Output the (X, Y) coordinate of the center of the cell containing the given text.  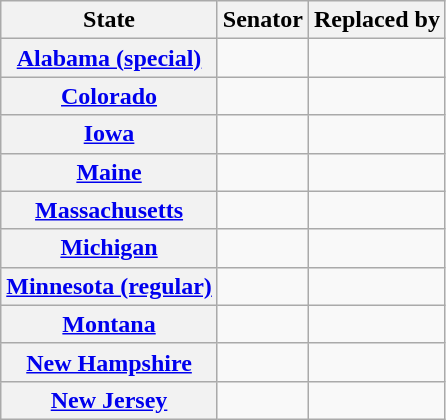
Maine (110, 172)
Minnesota (regular) (110, 286)
Alabama (special) (110, 58)
Massachusetts (110, 210)
Iowa (110, 134)
New Hampshire (110, 362)
Michigan (110, 248)
New Jersey (110, 400)
Senator (262, 20)
State (110, 20)
Colorado (110, 96)
Montana (110, 324)
Replaced by (376, 20)
